Capture the cell that displays the provided text and extract its (X, Y) central coordinate. 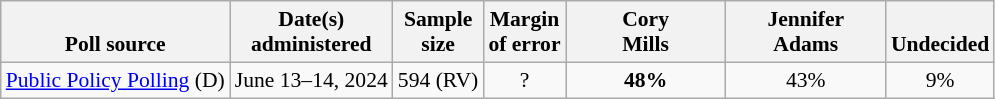
June 13–14, 2024 (312, 80)
594 (RV) (438, 80)
Date(s)administered (312, 32)
Public Policy Polling (D) (116, 80)
9% (940, 80)
JenniferAdams (806, 32)
Undecided (940, 32)
48% (646, 80)
Marginof error (524, 32)
CoryMills (646, 32)
Poll source (116, 32)
Samplesize (438, 32)
43% (806, 80)
? (524, 80)
